For the text-containing cell, return its midpoint in (x, y) coordinate format. 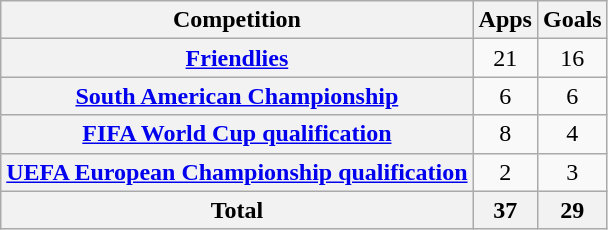
3 (572, 172)
4 (572, 134)
Total (237, 210)
Apps (505, 20)
Goals (572, 20)
Friendlies (237, 58)
8 (505, 134)
Competition (237, 20)
South American Championship (237, 96)
FIFA World Cup qualification (237, 134)
16 (572, 58)
37 (505, 210)
29 (572, 210)
2 (505, 172)
21 (505, 58)
UEFA European Championship qualification (237, 172)
